From the cell containing the given text, extract its center point as [X, Y] coordinate. 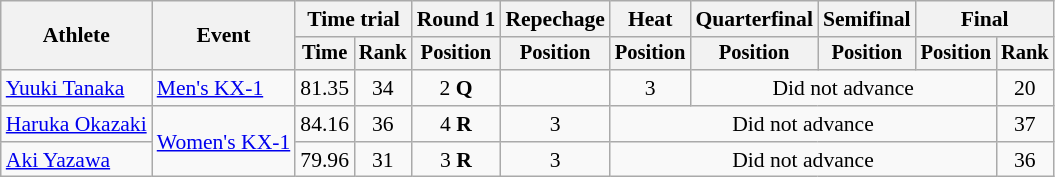
Men's KX-1 [224, 88]
20 [1025, 88]
Event [224, 36]
Women's KX-1 [224, 142]
Semifinal [867, 19]
Heat [650, 19]
2 Q [456, 88]
34 [383, 88]
Yuuki Tanaka [76, 88]
Athlete [76, 36]
4 R [456, 124]
Quarterfinal [754, 19]
Repechage [555, 19]
Round 1 [456, 19]
81.35 [324, 88]
Time trial [353, 19]
36 [383, 124]
84.16 [324, 124]
37 [1025, 124]
Final [985, 19]
Time [324, 54]
Haruka Okazaki [76, 124]
